Capture the cell that displays the provided text and extract its [x, y] central coordinate. 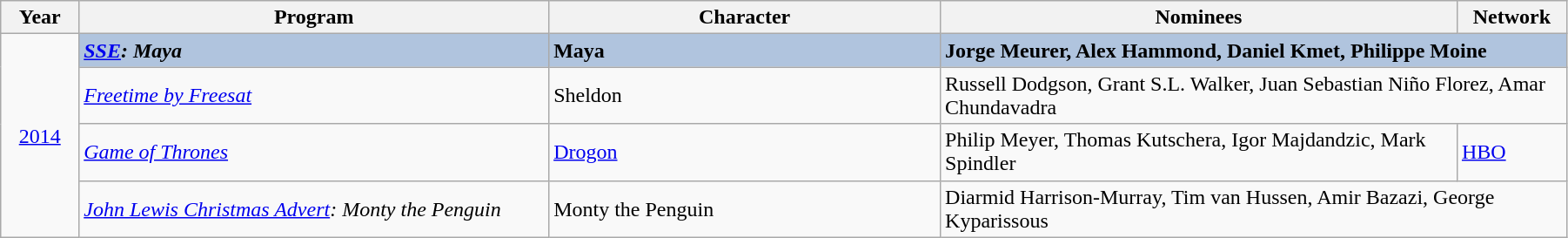
Monty the Penguin [745, 209]
Russell Dodgson, Grant S.L. Walker, Juan Sebastian Niño Florez, Amar Chundavadra [1254, 96]
Freetime by Freesat [314, 96]
Character [745, 17]
Maya [745, 51]
2014 [40, 136]
Year [40, 17]
Network [1511, 17]
Sheldon [745, 96]
Philip Meyer, Thomas Kutschera, Igor Majdandzic, Mark Spindler [1199, 152]
SSE: Maya [314, 51]
Game of Thrones [314, 152]
HBO [1511, 152]
Jorge Meurer, Alex Hammond, Daniel Kmet, Philippe Moine [1254, 51]
Diarmid Harrison-Murray, Tim van Hussen, Amir Bazazi, George Kyparissous [1254, 209]
John Lewis Christmas Advert: Monty the Penguin [314, 209]
Nominees [1199, 17]
Program [314, 17]
Drogon [745, 152]
